Pinpoint the cell where the given text exists, returning its [X, Y] midpoint coordinate. 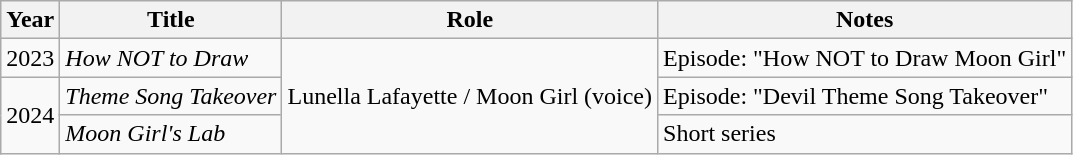
Moon Girl's Lab [171, 134]
Theme Song Takeover [171, 96]
2023 [30, 58]
Short series [865, 134]
Title [171, 20]
How NOT to Draw [171, 58]
Episode: "Devil Theme Song Takeover" [865, 96]
Episode: "How NOT to Draw Moon Girl" [865, 58]
Year [30, 20]
Role [470, 20]
2024 [30, 115]
Lunella Lafayette / Moon Girl (voice) [470, 96]
Notes [865, 20]
